Return the [x, y] coordinate for the center point of the cell that contains the specified text.  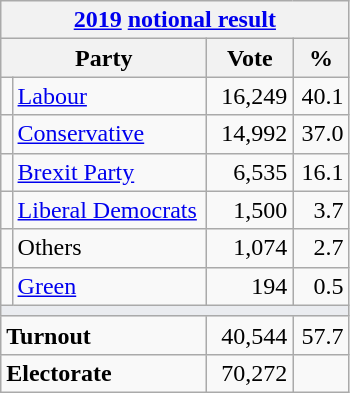
6,535 [250, 172]
2019 notional result [175, 20]
40,544 [250, 335]
14,992 [250, 134]
1,074 [250, 248]
3.7 [321, 210]
2.7 [321, 248]
40.1 [321, 96]
Liberal Democrats [110, 210]
0.5 [321, 286]
Party [104, 58]
1,500 [250, 210]
Electorate [104, 373]
Conservative [110, 134]
Brexit Party [110, 172]
57.7 [321, 335]
16,249 [250, 96]
% [321, 58]
16.1 [321, 172]
37.0 [321, 134]
Labour [110, 96]
Others [110, 248]
Vote [250, 58]
194 [250, 286]
Green [110, 286]
Turnout [104, 335]
70,272 [250, 373]
